From the cell containing the given text, extract its center point as (x, y) coordinate. 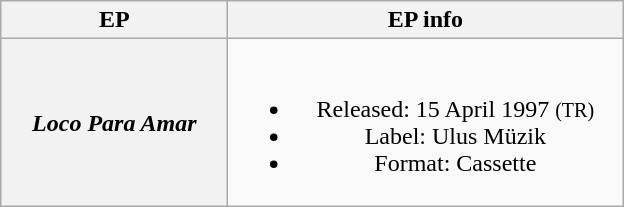
EP (114, 20)
Loco Para Amar (114, 122)
EP info (426, 20)
Released: 15 April 1997 (TR)Label: Ulus MüzikFormat: Cassette (426, 122)
